Return the (X, Y) coordinate for the center point of the cell that contains the specified text.  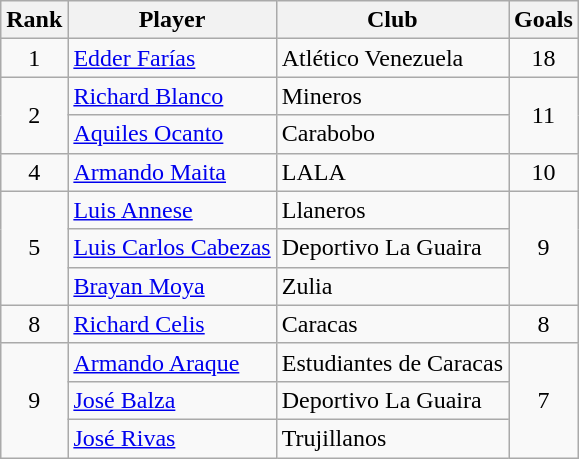
1 (34, 58)
Goals (544, 20)
Rank (34, 20)
Estudiantes de Caracas (392, 362)
Luis Annese (172, 210)
18 (544, 58)
Player (172, 20)
LALA (392, 172)
Luis Carlos Cabezas (172, 248)
10 (544, 172)
Armando Maita (172, 172)
4 (34, 172)
Zulia (392, 286)
Armando Araque (172, 362)
Mineros (392, 96)
Atlético Venezuela (392, 58)
Brayan Moya (172, 286)
Carabobo (392, 134)
José Rivas (172, 438)
José Balza (172, 400)
5 (34, 248)
Aquiles Ocanto (172, 134)
7 (544, 400)
Caracas (392, 324)
Richard Celis (172, 324)
Llaneros (392, 210)
Club (392, 20)
Richard Blanco (172, 96)
Trujillanos (392, 438)
11 (544, 115)
Edder Farías (172, 58)
2 (34, 115)
